Search for the cell housing the specified text and yield its [x, y] center coordinate. 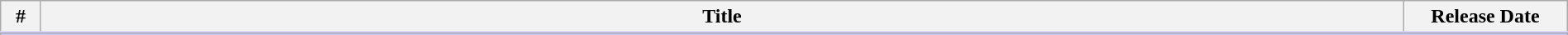
Title [721, 17]
Release Date [1485, 17]
# [22, 17]
